Pinpoint the cell where the given text exists, returning its [x, y] midpoint coordinate. 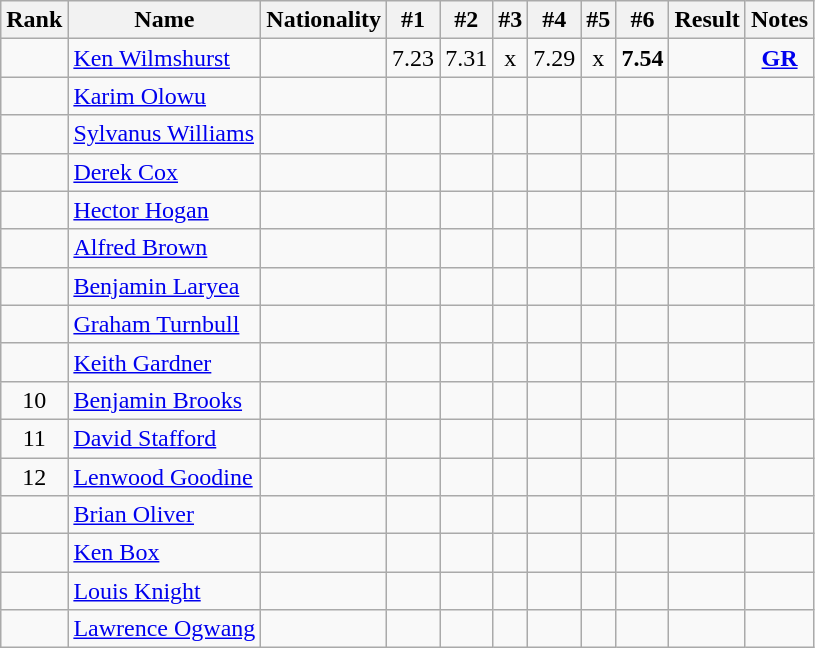
7.29 [554, 58]
Keith Gardner [164, 362]
GR [779, 58]
7.23 [414, 58]
Brian Oliver [164, 515]
Hector Hogan [164, 210]
7.54 [642, 58]
7.31 [466, 58]
Karim Olowu [164, 96]
#5 [598, 20]
#3 [510, 20]
Ken Wilmshurst [164, 58]
Louis Knight [164, 591]
Sylvanus Williams [164, 134]
#1 [414, 20]
Name [164, 20]
#6 [642, 20]
Lawrence Ogwang [164, 629]
Benjamin Laryea [164, 286]
Lenwood Goodine [164, 477]
10 [34, 400]
Nationality [324, 20]
#2 [466, 20]
Derek Cox [164, 172]
12 [34, 477]
Notes [779, 20]
David Stafford [164, 438]
11 [34, 438]
#4 [554, 20]
Ken Box [164, 553]
Alfred Brown [164, 248]
Benjamin Brooks [164, 400]
Result [707, 20]
Rank [34, 20]
Graham Turnbull [164, 324]
